Return the [X, Y] coordinate for the center point of the cell that contains the specified text.  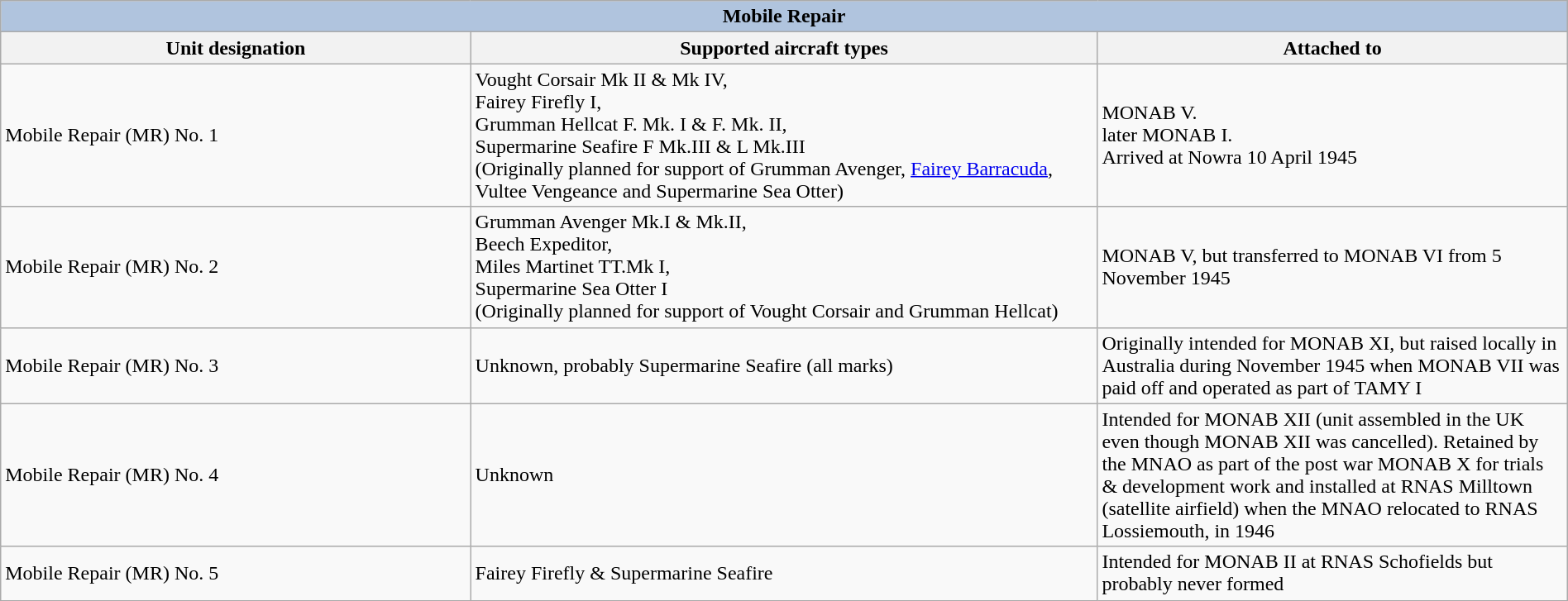
Attached to [1332, 48]
Unknown [784, 475]
Originally intended for MONAB XI, but raised locally in Australia during November 1945 when MONAB VII was paid off and operated as part of TAMY I [1332, 365]
MONAB V.later MONAB I.Arrived at Nowra 10 April 1945 [1332, 136]
Mobile Repair (MR) No. 1 [236, 136]
Mobile Repair (MR) No. 3 [236, 365]
Supported aircraft types [784, 48]
Mobile Repair (MR) No. 2 [236, 267]
Mobile Repair [784, 17]
Unknown, probably Supermarine Seafire (all marks) [784, 365]
Fairey Firefly & Supermarine Seafire [784, 574]
Intended for MONAB II at RNAS Schofields but probably never formed [1332, 574]
Mobile Repair (MR) No. 5 [236, 574]
Mobile Repair (MR) No. 4 [236, 475]
Unit designation [236, 48]
MONAB V, but transferred to MONAB VI from 5 November 1945 [1332, 267]
